Identify which cell holds the provided text, then report its [X, Y] central coordinate. 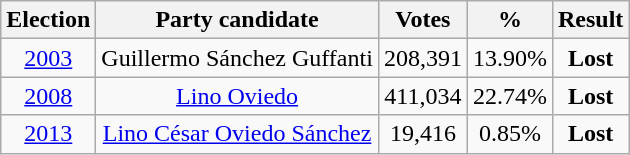
2003 [48, 58]
208,391 [422, 58]
Result [590, 20]
22.74% [510, 96]
Lino César Oviedo Sánchez [238, 134]
2013 [48, 134]
411,034 [422, 96]
Guillermo Sánchez Guffanti [238, 58]
Election [48, 20]
Lino Oviedo [238, 96]
13.90% [510, 58]
Votes [422, 20]
19,416 [422, 134]
% [510, 20]
Party candidate [238, 20]
2008 [48, 96]
0.85% [510, 134]
